Locate the cell with the specified text and output its [x, y] center coordinate. 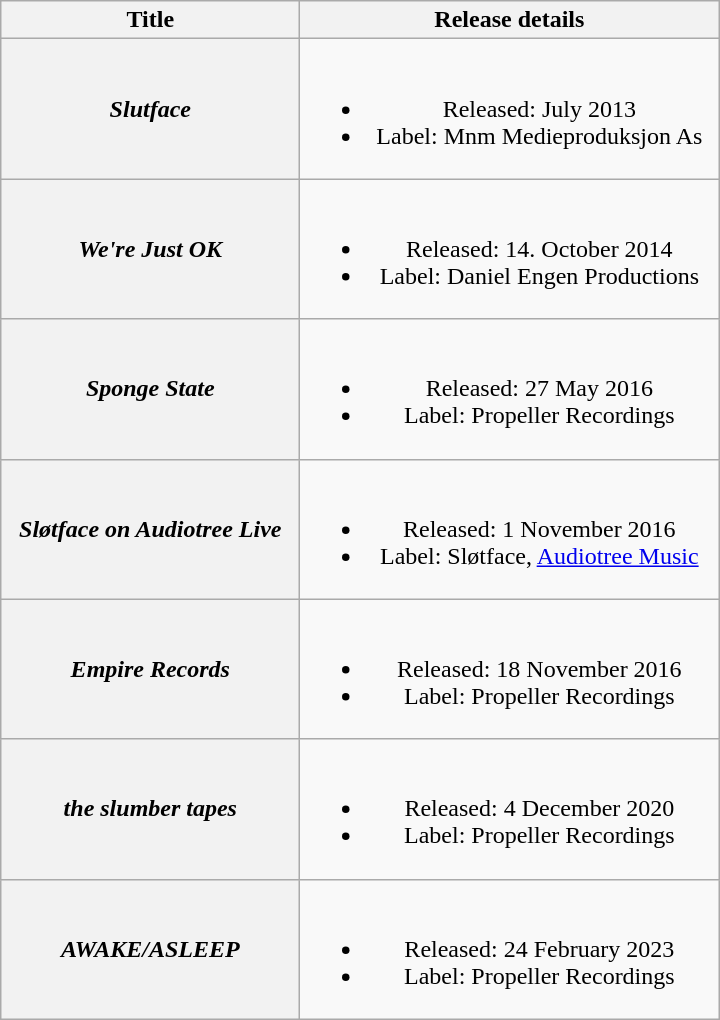
Title [150, 20]
Sløtface on Audiotree Live [150, 529]
Released: 24 February 2023Label: Propeller Recordings [510, 949]
Released: July 2013Label: Mnm Medieproduksjon As [510, 109]
Released: 4 December 2020Label: Propeller Recordings [510, 809]
Slutface [150, 109]
AWAKE/ASLEEP [150, 949]
Released: 18 November 2016Label: Propeller Recordings [510, 669]
Empire Records [150, 669]
the slumber tapes [150, 809]
Released: 14. October 2014Label: Daniel Engen Productions [510, 249]
Release details [510, 20]
Released: 1 November 2016Label: Sløtface, Audiotree Music [510, 529]
Released: 27 May 2016Label: Propeller Recordings [510, 389]
We're Just OK [150, 249]
Sponge State [150, 389]
